Extract the (x, y) coordinate from the center of the cell holding the provided text.  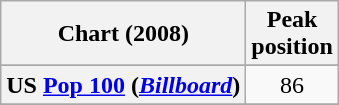
Chart (2008) (124, 34)
Peakposition (292, 34)
86 (292, 85)
US Pop 100 (Billboard) (124, 85)
